Identify which cell holds the provided text, then report its (x, y) central coordinate. 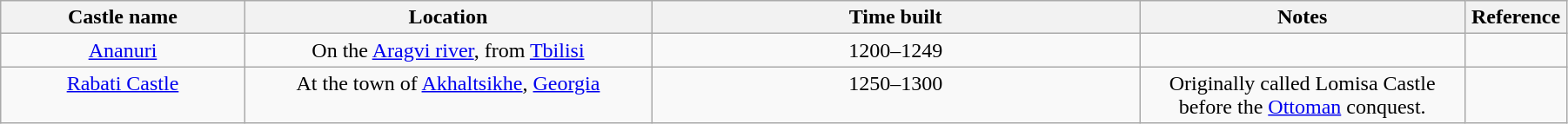
Location (447, 17)
Notes (1303, 17)
At the town of Akhaltsikhe, Georgia (447, 95)
On the Aragvi river, from Tbilisi (447, 50)
1250–1300 (896, 95)
Rabati Castle (123, 95)
Castle name (123, 17)
Reference (1516, 17)
Originally called Lomisa Castle before the Ottoman conquest. (1303, 95)
Time built (896, 17)
Ananuri (123, 50)
1200–1249 (896, 50)
